Return the (x, y) coordinate for the center point of the cell that contains the specified text.  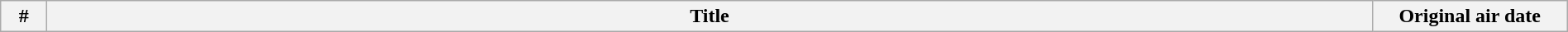
Original air date (1470, 16)
# (24, 16)
Title (710, 16)
